Scan for the cell matching the given text and deliver its [X, Y] coordinate at center. 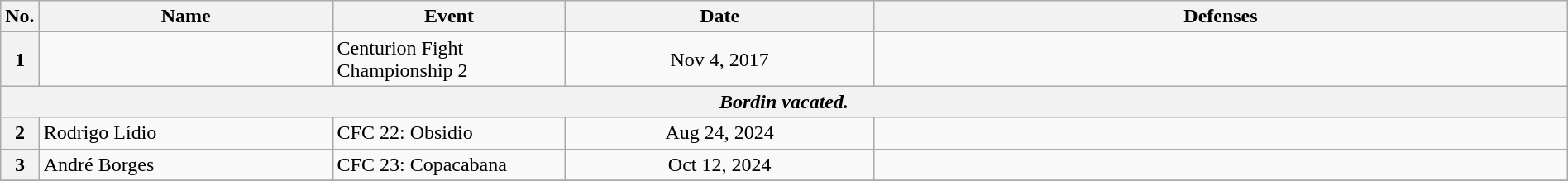
Nov 4, 2017 [719, 60]
Rodrigo Lídio [185, 133]
CFC 22: Obsidio [449, 133]
Date [719, 17]
André Borges [185, 164]
Oct 12, 2024 [719, 164]
Bordin vacated. [784, 102]
1 [20, 60]
CFC 23: Copacabana [449, 164]
2 [20, 133]
No. [20, 17]
Centurion Fight Championship 2 [449, 60]
3 [20, 164]
Name [185, 17]
Aug 24, 2024 [719, 133]
Defenses [1221, 17]
Event [449, 17]
